Return the [x, y] coordinate for the center point of the cell that contains the specified text.  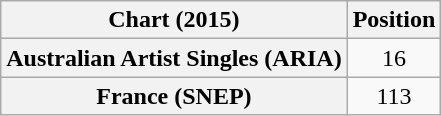
Australian Artist Singles (ARIA) [174, 58]
16 [394, 58]
113 [394, 96]
Chart (2015) [174, 20]
France (SNEP) [174, 96]
Position [394, 20]
